Pinpoint the cell where the given text exists, returning its [x, y] midpoint coordinate. 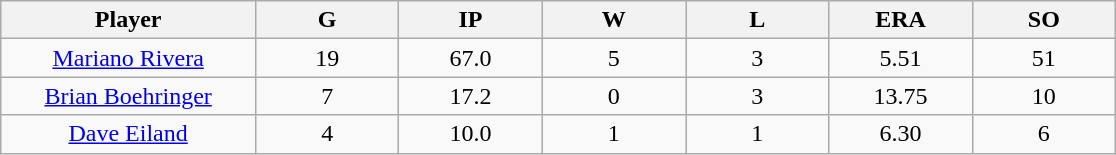
7 [328, 96]
Player [128, 20]
SO [1044, 20]
17.2 [470, 96]
IP [470, 20]
Mariano Rivera [128, 58]
4 [328, 134]
0 [614, 96]
67.0 [470, 58]
G [328, 20]
6 [1044, 134]
Brian Boehringer [128, 96]
19 [328, 58]
ERA [900, 20]
13.75 [900, 96]
5 [614, 58]
6.30 [900, 134]
10.0 [470, 134]
W [614, 20]
L [758, 20]
51 [1044, 58]
5.51 [900, 58]
Dave Eiland [128, 134]
10 [1044, 96]
